Scan for the cell matching the given text and deliver its [X, Y] coordinate at center. 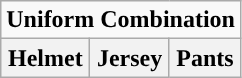
Uniform Combination [121, 20]
Jersey [130, 58]
Pants [204, 58]
Helmet [46, 58]
